From the cell containing the given text, extract its center point as [X, Y] coordinate. 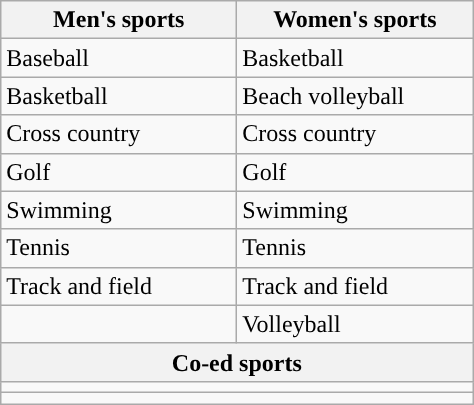
Men's sports [119, 20]
Baseball [119, 58]
Beach volleyball [355, 96]
Volleyball [355, 324]
Co-ed sports [237, 362]
Women's sports [355, 20]
